For the text-containing cell, return its midpoint in [x, y] coordinate format. 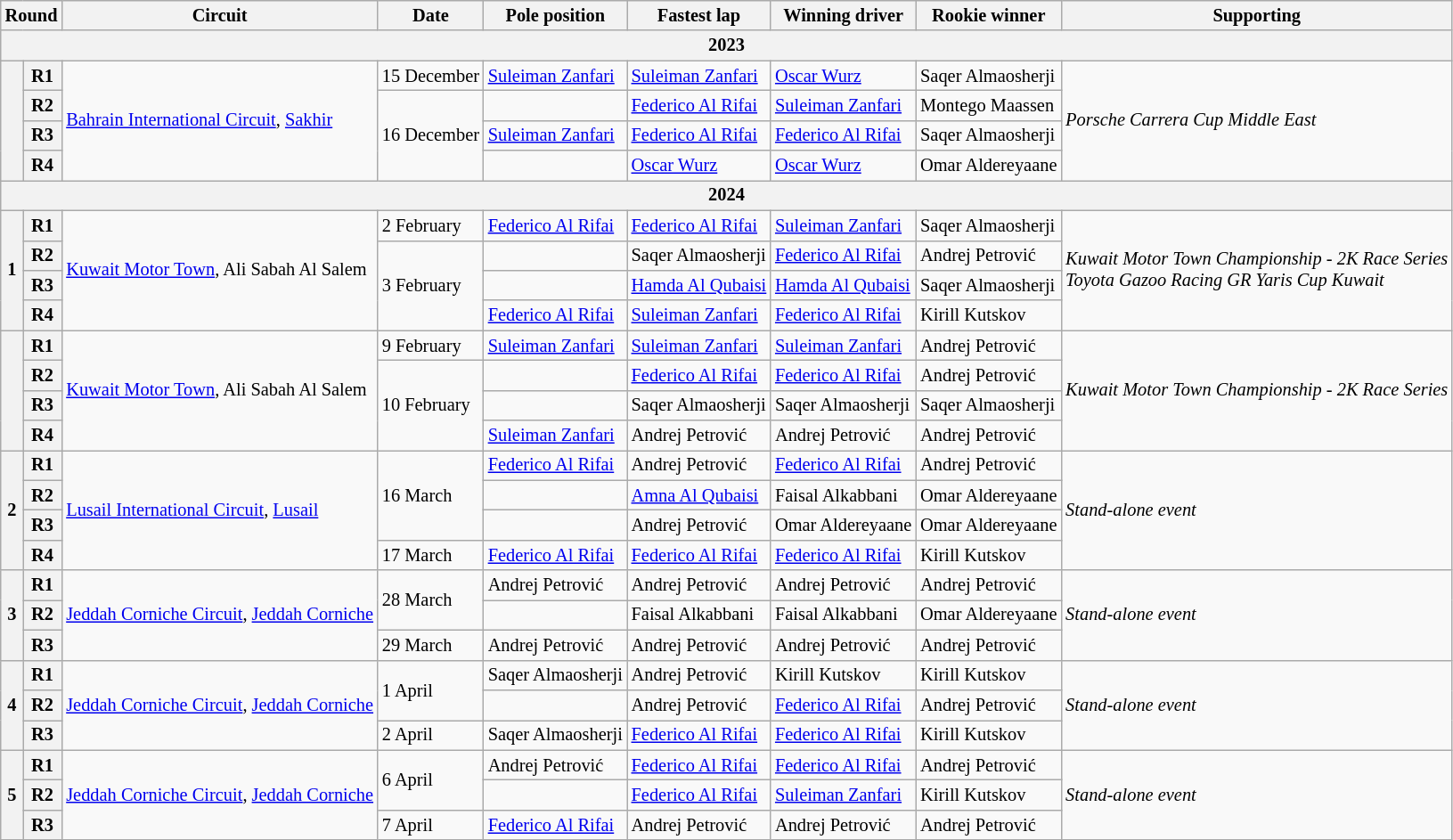
Supporting [1256, 15]
Fastest lap [698, 15]
Porsche Carrera Cup Middle East [1256, 121]
Winning driver [843, 15]
Kuwait Motor Town Championship - 2K Race Series [1256, 390]
1 [12, 271]
10 February [431, 404]
Montego Maassen [989, 105]
16 December [431, 135]
Kuwait Motor Town Championship - 2K Race SeriesToyota Gazoo Racing GR Yaris Cup Kuwait [1256, 271]
Pole position [556, 15]
2023 [727, 45]
Circuit [219, 15]
15 December [431, 76]
29 March [431, 645]
17 March [431, 555]
Lusail International Circuit, Lusail [219, 510]
Bahrain International Circuit, Sakhir [219, 121]
4 [12, 705]
7 April [431, 825]
2024 [727, 195]
Amna Al Qubaisi [698, 495]
2 April [431, 735]
Round [32, 15]
3 [12, 615]
9 February [431, 346]
Date [431, 15]
16 March [431, 495]
6 April [431, 780]
28 March [431, 600]
1 April [431, 689]
2 February [431, 225]
Rookie winner [989, 15]
5 [12, 795]
2 [12, 510]
3 February [431, 285]
